Output the (X, Y) coordinate of the center of the cell containing the given text.  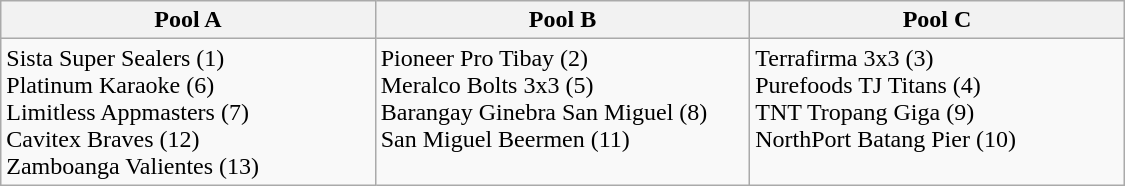
Pioneer Pro Tibay (2) Meralco Bolts 3x3 (5) Barangay Ginebra San Miguel (8) San Miguel Beermen (11) (562, 112)
Pool C (938, 20)
Sista Super Sealers (1) Platinum Karaoke (6) Limitless Appmasters (7) Cavitex Braves (12) Zamboanga Valientes (13) (188, 112)
Pool A (188, 20)
Pool B (562, 20)
Terrafirma 3x3 (3) Purefoods TJ Titans (4) TNT Tropang Giga (9) NorthPort Batang Pier (10) (938, 112)
